Find where the given text appears and provide that cell's center as [x, y] coordinate. 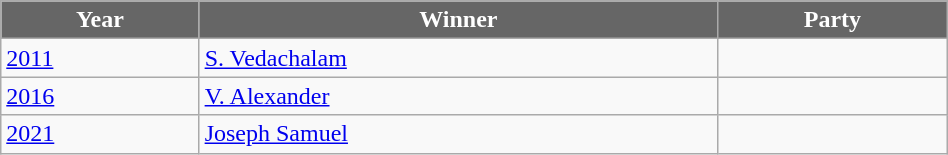
Party [833, 20]
Year [100, 20]
2016 [100, 96]
V. Alexander [458, 96]
Joseph Samuel [458, 134]
S. Vedachalam [458, 58]
Winner [458, 20]
2021 [100, 134]
2011 [100, 58]
